Return the [x, y] coordinate for the center point of the cell that contains the specified text.  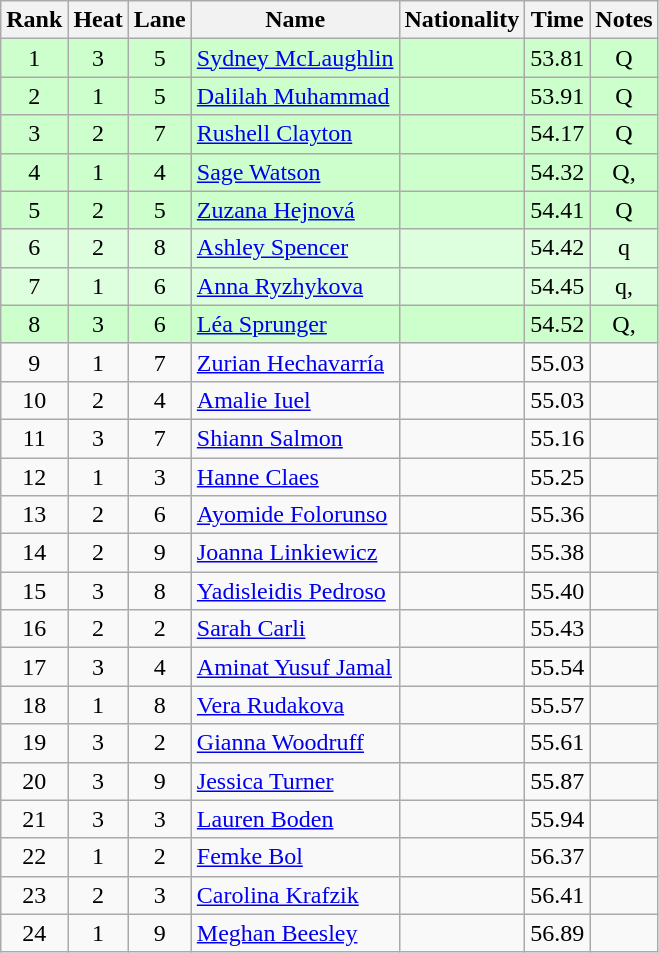
56.41 [558, 895]
12 [34, 477]
55.61 [558, 743]
55.16 [558, 438]
Lauren Boden [295, 819]
Aminat Yusuf Jamal [295, 667]
20 [34, 781]
54.17 [558, 134]
Ayomide Folorunso [295, 515]
54.45 [558, 286]
Zurian Hechavarría [295, 362]
Anna Ryzhykova [295, 286]
55.87 [558, 781]
54.42 [558, 248]
21 [34, 819]
24 [34, 933]
54.32 [558, 172]
Jessica Turner [295, 781]
15 [34, 591]
55.36 [558, 515]
19 [34, 743]
Carolina Krafzik [295, 895]
54.41 [558, 210]
Dalilah Muhammad [295, 96]
16 [34, 629]
55.94 [558, 819]
Vera Rudakova [295, 705]
55.38 [558, 553]
53.81 [558, 58]
Sage Watson [295, 172]
Name [295, 20]
23 [34, 895]
Nationality [462, 20]
Heat [98, 20]
Rank [34, 20]
Rushell Clayton [295, 134]
53.91 [558, 96]
22 [34, 857]
q, [624, 286]
10 [34, 400]
Hanne Claes [295, 477]
18 [34, 705]
Gianna Woodruff [295, 743]
Lane [160, 20]
Amalie Iuel [295, 400]
Joanna Linkiewicz [295, 553]
55.25 [558, 477]
Meghan Beesley [295, 933]
55.43 [558, 629]
56.89 [558, 933]
Notes [624, 20]
Time [558, 20]
Zuzana Hejnová [295, 210]
q [624, 248]
56.37 [558, 857]
Léa Sprunger [295, 324]
54.52 [558, 324]
55.57 [558, 705]
Sydney McLaughlin [295, 58]
Shiann Salmon [295, 438]
14 [34, 553]
Femke Bol [295, 857]
11 [34, 438]
Ashley Spencer [295, 248]
Yadisleidis Pedroso [295, 591]
Sarah Carli [295, 629]
55.40 [558, 591]
13 [34, 515]
17 [34, 667]
55.54 [558, 667]
